For the text-containing cell, return its midpoint in [X, Y] coordinate format. 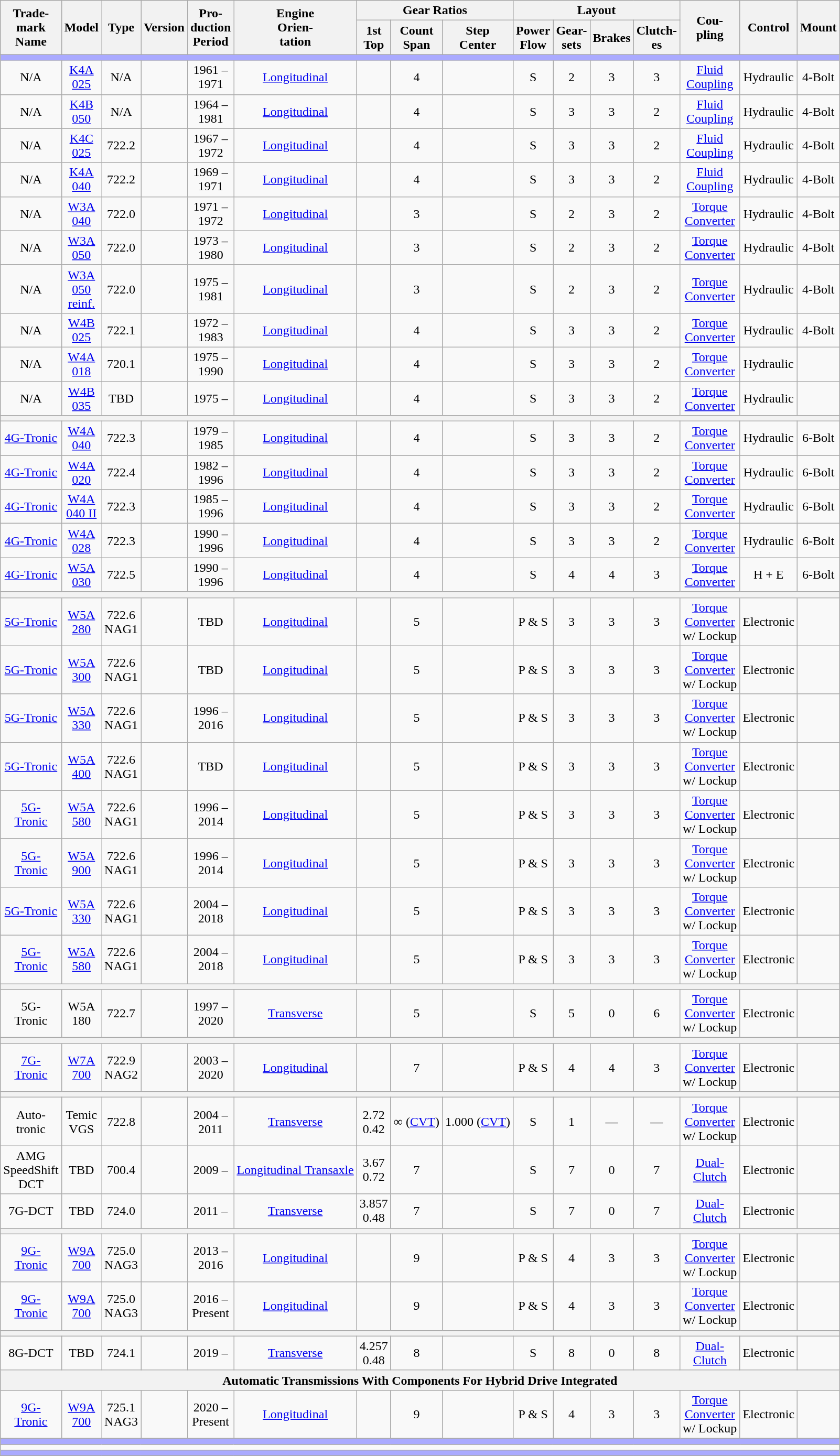
1961 –1971 [210, 78]
W5A300 [81, 670]
EngineOrien-tation [295, 27]
722.4 [122, 473]
K4A025 [81, 78]
Type [122, 27]
Cou-pling [710, 27]
TemicVGS [81, 1122]
Version [165, 27]
2003 –2020 [210, 1068]
2019 – [210, 1353]
725.1NAG3 [122, 1414]
W4A020 [81, 473]
Mount [819, 27]
CountSpan [416, 38]
1stTop [373, 38]
Brakes [611, 38]
1972 –1983 [210, 330]
PowerFlow [533, 38]
724.0 [122, 1211]
1.000 (CVT) [477, 1122]
W4A028 [81, 541]
2011 – [210, 1211]
W4A018 [81, 364]
1997 –2020 [210, 1014]
1969 –1971 [210, 179]
StepCenter [477, 38]
1 [572, 1122]
8G-DCT [31, 1353]
W3A040 [81, 214]
4.2570.48 [373, 1353]
W5A280 [81, 622]
1971 –1972 [210, 214]
Gear Ratios [435, 10]
∞ (CVT) [416, 1122]
2.720.42 [373, 1122]
1975 –1990 [210, 364]
720.1 [122, 364]
Gear-sets [572, 38]
Clutch-es [656, 38]
Auto-tronic [31, 1122]
3.8570.48 [373, 1211]
W5A180 [81, 1014]
W5A900 [81, 863]
3.670.72 [373, 1170]
W5A400 [81, 766]
H + E [769, 574]
W3A050reinf. [81, 289]
Layout [597, 10]
1985 –1996 [210, 506]
722.8 [122, 1122]
Longitudinal Transaxle [295, 1170]
722.5 [122, 574]
1967 –1972 [210, 146]
K4A040 [81, 179]
2009 – [210, 1170]
1973 –1980 [210, 247]
6 [656, 1014]
W4B025 [81, 330]
700.4 [122, 1170]
K4B050 [81, 111]
7G-Tronic [31, 1068]
W3A050 [81, 247]
2016 –Present [210, 1306]
2013 –2016 [210, 1258]
Model [81, 27]
Pro-ductionPeriod [210, 27]
W7A700 [81, 1068]
722.1 [122, 330]
1964 –1981 [210, 111]
1982 –1996 [210, 473]
2020 –Present [210, 1414]
1979 –1985 [210, 438]
W4A040 [81, 438]
724.1 [122, 1353]
W4B035 [81, 398]
1996 –2016 [210, 718]
7G-DCT [31, 1211]
Control [769, 27]
W5A030 [81, 574]
Trade-markName [31, 27]
2004 –2011 [210, 1122]
K4C025 [81, 146]
722.9NAG2 [122, 1068]
AMGSpeedShiftDCT [31, 1170]
W4A040 II [81, 506]
1975 –1981 [210, 289]
Automatic Transmissions With Components For Hybrid Drive Integrated [420, 1380]
1975 – [210, 398]
722.7 [122, 1014]
